Detect which cell encompasses the target text, then output its [X, Y] center coordinate. 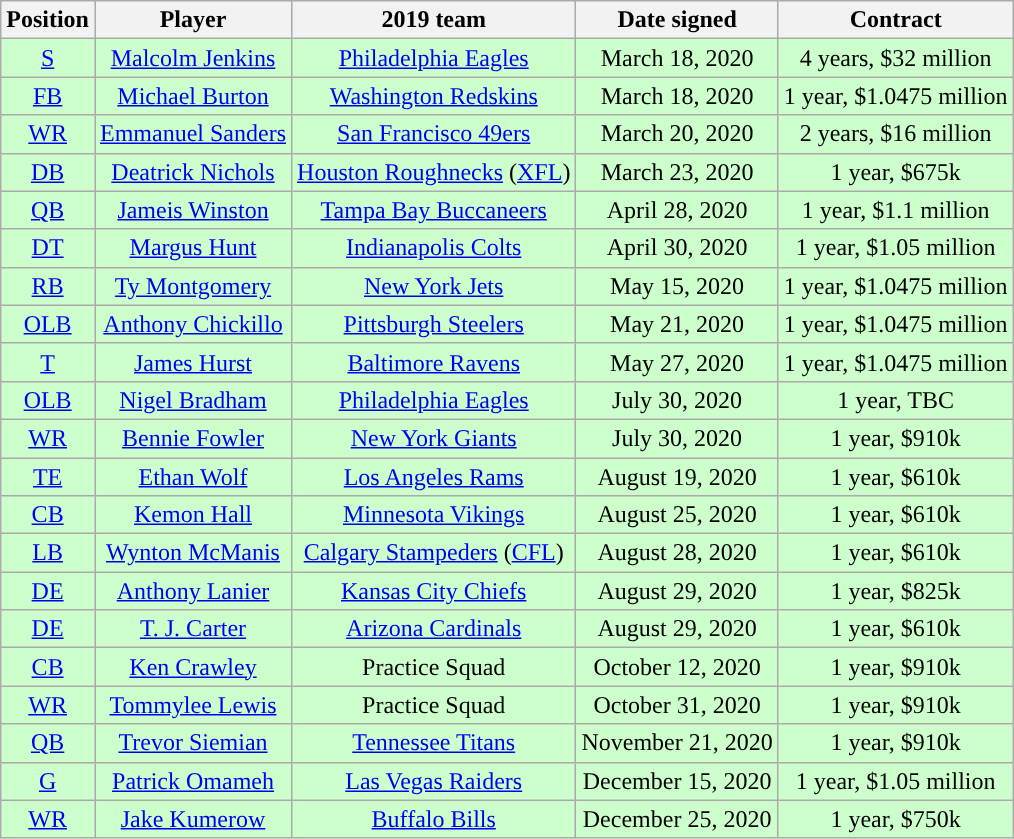
1 year, $825k [896, 591]
August 28, 2020 [677, 553]
April 28, 2020 [677, 210]
Tampa Bay Buccaneers [434, 210]
G [48, 781]
Wynton McManis [192, 553]
San Francisco 49ers [434, 134]
DT [48, 248]
Anthony Lanier [192, 591]
October 31, 2020 [677, 705]
FB [48, 96]
Trevor Siemian [192, 743]
RB [48, 286]
Minnesota Vikings [434, 515]
LB [48, 553]
Margus Hunt [192, 248]
August 25, 2020 [677, 515]
Washington Redskins [434, 96]
Michael Burton [192, 96]
May 21, 2020 [677, 324]
December 25, 2020 [677, 819]
Position [48, 20]
Emmanuel Sanders [192, 134]
TE [48, 477]
Bennie Fowler [192, 438]
1 year, TBC [896, 400]
May 27, 2020 [677, 362]
Las Vegas Raiders [434, 781]
Kemon Hall [192, 515]
Ken Crawley [192, 667]
Patrick Omameh [192, 781]
Nigel Bradham [192, 400]
1 year, $1.1 million [896, 210]
James Hurst [192, 362]
Buffalo Bills [434, 819]
1 year, $675k [896, 172]
Baltimore Ravens [434, 362]
Ethan Wolf [192, 477]
May 15, 2020 [677, 286]
DB [48, 172]
March 23, 2020 [677, 172]
Deatrick Nichols [192, 172]
Malcolm Jenkins [192, 58]
New York Giants [434, 438]
October 12, 2020 [677, 667]
Jake Kumerow [192, 819]
4 years, $32 million [896, 58]
New York Jets [434, 286]
T [48, 362]
Houston Roughnecks (XFL) [434, 172]
1 year, $750k [896, 819]
Ty Montgomery [192, 286]
Contract [896, 20]
April 30, 2020 [677, 248]
Anthony Chickillo [192, 324]
Los Angeles Rams [434, 477]
November 21, 2020 [677, 743]
Kansas City Chiefs [434, 591]
T. J. Carter [192, 629]
2019 team [434, 20]
March 20, 2020 [677, 134]
Date signed [677, 20]
Tennessee Titans [434, 743]
August 19, 2020 [677, 477]
Indianapolis Colts [434, 248]
Pittsburgh Steelers [434, 324]
Player [192, 20]
Arizona Cardinals [434, 629]
Jameis Winston [192, 210]
December 15, 2020 [677, 781]
Calgary Stampeders (CFL) [434, 553]
S [48, 58]
Tommylee Lewis [192, 705]
2 years, $16 million [896, 134]
